Provide the (X, Y) coordinate of the cell's center where the given text is located.  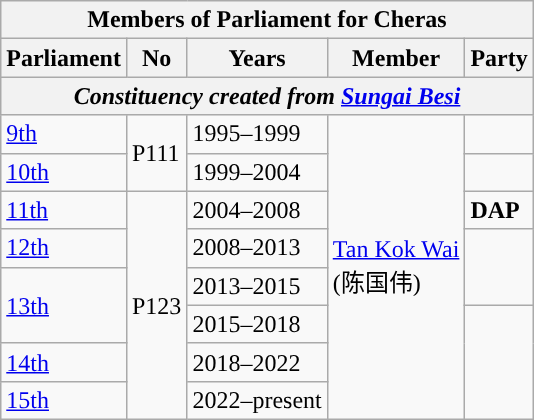
Members of Parliament for Cheras (267, 20)
14th (64, 362)
Tan Kok Wai (陈国伟) (396, 267)
11th (64, 210)
2004–2008 (257, 210)
2018–2022 (257, 362)
12th (64, 248)
Parliament (64, 58)
2022–present (257, 400)
DAP (499, 210)
2013–2015 (257, 286)
9th (64, 134)
No (156, 58)
Party (499, 58)
10th (64, 172)
2008–2013 (257, 248)
Member (396, 58)
1995–1999 (257, 134)
P123 (156, 305)
Constituency created from Sungai Besi (267, 96)
P111 (156, 153)
Years (257, 58)
13th (64, 305)
2015–2018 (257, 324)
15th (64, 400)
1999–2004 (257, 172)
